Locate the cell with the specified text and output its (X, Y) center coordinate. 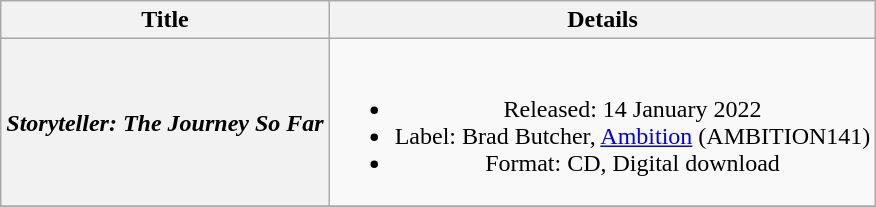
Released: 14 January 2022Label: Brad Butcher, Ambition (AMBITION141)Format: CD, Digital download (602, 122)
Details (602, 20)
Title (165, 20)
Storyteller: The Journey So Far (165, 122)
